From the cell containing the given text, extract its center point as [X, Y] coordinate. 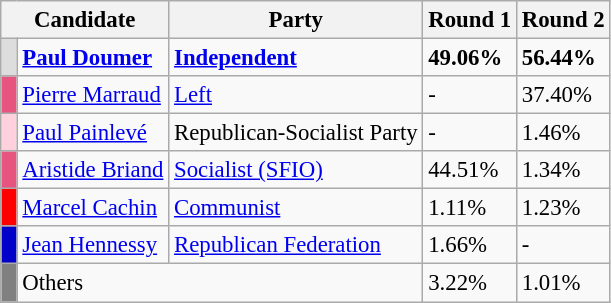
Independent [296, 58]
Socialist (SFIO) [296, 170]
Round 2 [563, 20]
Aristide Briand [93, 170]
56.44% [563, 58]
Others [220, 283]
Party [296, 20]
Paul Painlevé [93, 133]
Round 1 [470, 20]
37.40% [563, 95]
Candidate [85, 20]
Marcel Cachin [93, 208]
44.51% [470, 170]
1.66% [470, 245]
1.34% [563, 170]
1.11% [470, 208]
Pierre Marraud [93, 95]
3.22% [470, 283]
Paul Doumer [93, 58]
1.23% [563, 208]
1.46% [563, 133]
1.01% [563, 283]
49.06% [470, 58]
Republican Federation [296, 245]
Left [296, 95]
Jean Hennessy [93, 245]
Communist [296, 208]
Republican-Socialist Party [296, 133]
